Extract the [X, Y] coordinate from the center of the cell holding the provided text.  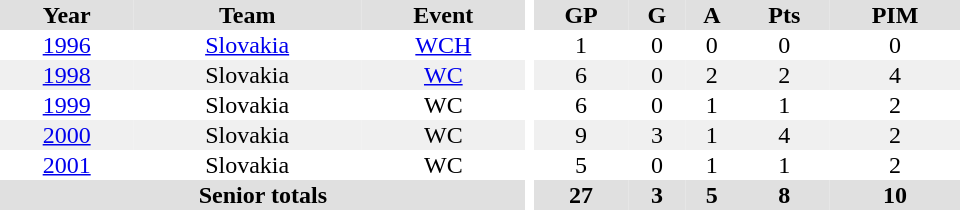
10 [895, 195]
G [658, 15]
A [712, 15]
8 [784, 195]
WCH [444, 45]
2001 [66, 165]
2000 [66, 135]
1996 [66, 45]
Pts [784, 15]
Senior totals [263, 195]
Year [66, 15]
27 [582, 195]
Event [444, 15]
Team [247, 15]
1999 [66, 105]
9 [582, 135]
PIM [895, 15]
GP [582, 15]
1998 [66, 75]
